Locate the cell with the specified text and output its [x, y] center coordinate. 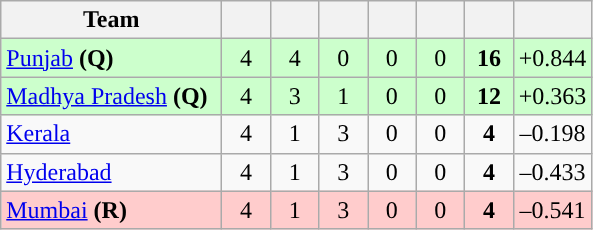
16 [490, 58]
Team [112, 20]
Kerala [112, 134]
–0.198 [552, 134]
Hyderabad [112, 172]
+0.844 [552, 58]
–0.541 [552, 210]
+0.363 [552, 96]
Mumbai (R) [112, 210]
–0.433 [552, 172]
12 [490, 96]
Punjab (Q) [112, 58]
Madhya Pradesh (Q) [112, 96]
